Return (x, y) of the center of cell containing provided text 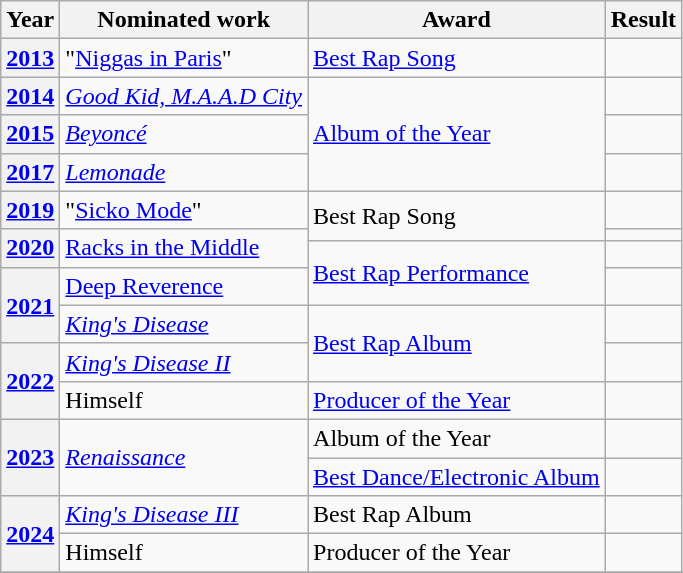
Year (30, 20)
Best Rap Performance (457, 272)
Deep Reverence (184, 286)
Best Dance/Electronic Album (457, 477)
2015 (30, 134)
2021 (30, 305)
Good Kid, M.A.A.D City (184, 96)
2022 (30, 381)
King's Disease II (184, 362)
"Sicko Mode" (184, 210)
Renaissance (184, 457)
King's Disease III (184, 515)
2023 (30, 457)
2014 (30, 96)
Award (457, 20)
Beyoncé (184, 134)
Nominated work (184, 20)
King's Disease (184, 324)
2024 (30, 534)
2017 (30, 172)
Racks in the Middle (184, 248)
"Niggas in Paris" (184, 58)
Lemonade (184, 172)
2020 (30, 248)
2019 (30, 210)
Result (643, 20)
2013 (30, 58)
